From the cell containing the given text, extract its center point as [X, Y] coordinate. 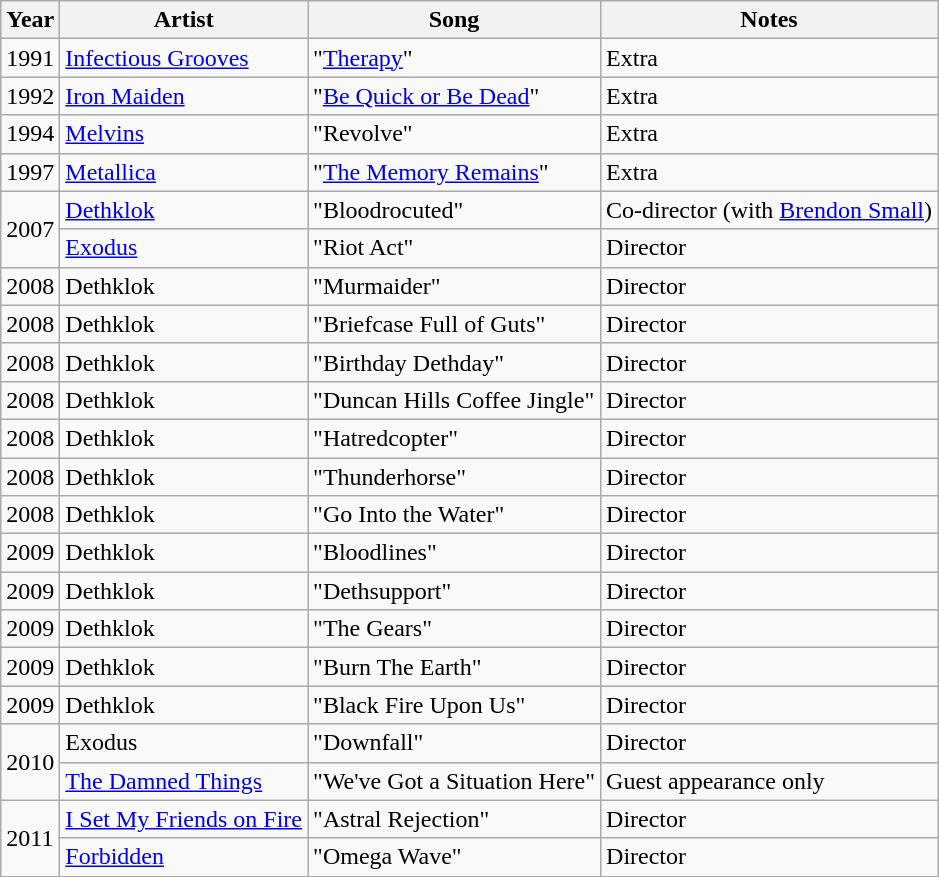
Forbidden [184, 857]
"Riot Act" [454, 248]
Notes [770, 20]
Guest appearance only [770, 781]
2010 [30, 762]
"Go Into the Water" [454, 515]
"Thunderhorse" [454, 477]
"Astral Rejection" [454, 819]
The Damned Things [184, 781]
Infectious Grooves [184, 58]
"Dethsupport" [454, 591]
"Downfall" [454, 743]
2007 [30, 229]
I Set My Friends on Fire [184, 819]
"Bloodlines" [454, 553]
Metallica [184, 172]
1992 [30, 96]
1997 [30, 172]
"Revolve" [454, 134]
"The Memory Remains" [454, 172]
1991 [30, 58]
Co-director (with Brendon Small) [770, 210]
"Bloodrocuted" [454, 210]
"Murmaider" [454, 286]
"Birthday Dethday" [454, 362]
"Burn The Earth" [454, 667]
Song [454, 20]
"The Gears" [454, 629]
"Therapy" [454, 58]
Artist [184, 20]
"Briefcase Full of Guts" [454, 324]
"Duncan Hills Coffee Jingle" [454, 400]
Iron Maiden [184, 96]
"Be Quick or Be Dead" [454, 96]
1994 [30, 134]
"We've Got a Situation Here" [454, 781]
Year [30, 20]
"Omega Wave" [454, 857]
Melvins [184, 134]
2011 [30, 838]
"Black Fire Upon Us" [454, 705]
"Hatredcopter" [454, 438]
